Determine the (X, Y) coordinate at the center of the cell enclosing the given text.  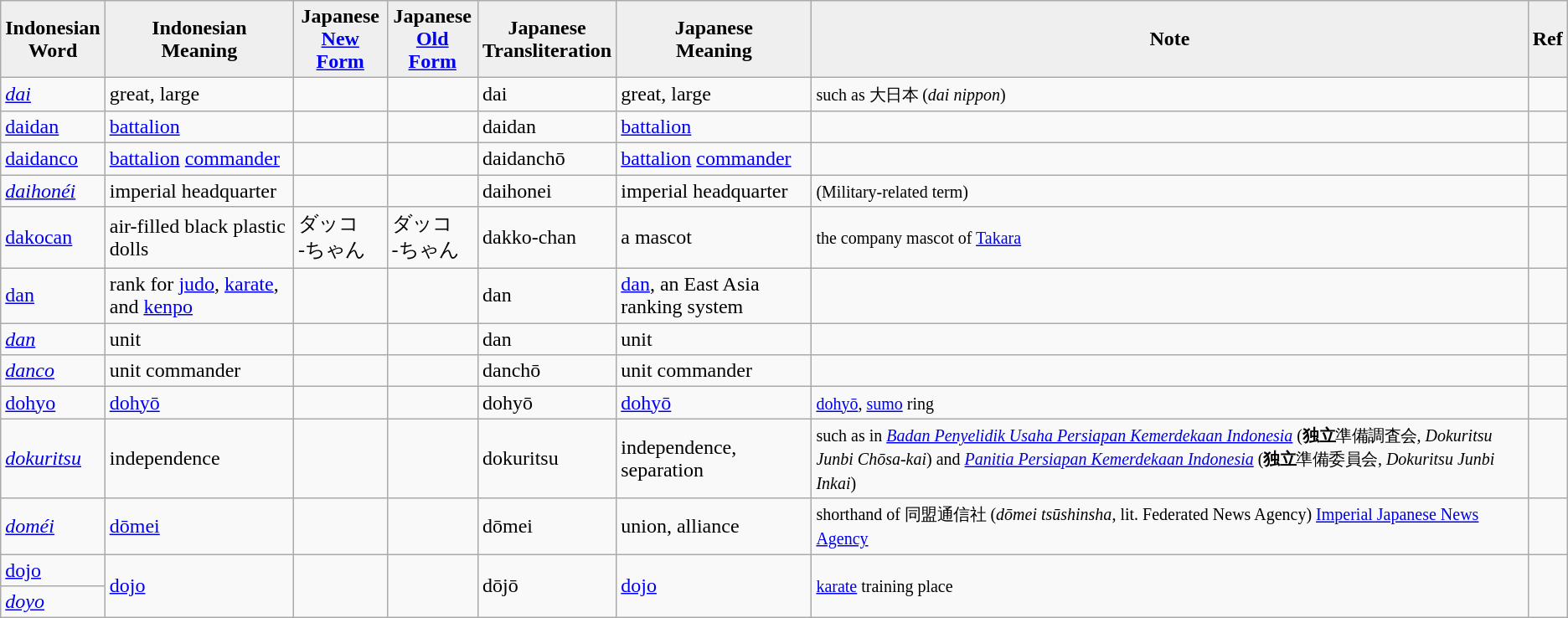
Note (1169, 39)
(Military-related term) (1169, 190)
Japanese New Form (340, 39)
daihonei (546, 190)
Japanese Old Form (432, 39)
danco (53, 371)
daidanco (53, 158)
daihonéi (53, 190)
doyo (53, 602)
dohyō, sumo ring (1169, 403)
air-filled black plastic dolls (199, 238)
shorthand of 同盟通信社 (dōmei tsūshinsha, lit. Federated News Agency) Imperial Japanese News Agency (1169, 526)
karate training place (1169, 586)
Ref (1548, 39)
union, alliance (714, 526)
rank for judo, karate, and kenpo (199, 296)
dakocan (53, 238)
daidanchō (546, 158)
Indonesian Meaning (199, 39)
doméi (53, 526)
a mascot (714, 238)
dōjō (546, 586)
Japanese Meaning (714, 39)
Indonesian Word (53, 39)
Japanese Transliteration (546, 39)
independence, separation (714, 459)
the company mascot of Takara (1169, 238)
danchō (546, 371)
dohyo (53, 403)
such as 大日本 (dai nippon) (1169, 95)
dakko-chan (546, 238)
dan, an East Asia ranking system (714, 296)
independence (199, 459)
